Return [X, Y] of the center of cell containing provided text 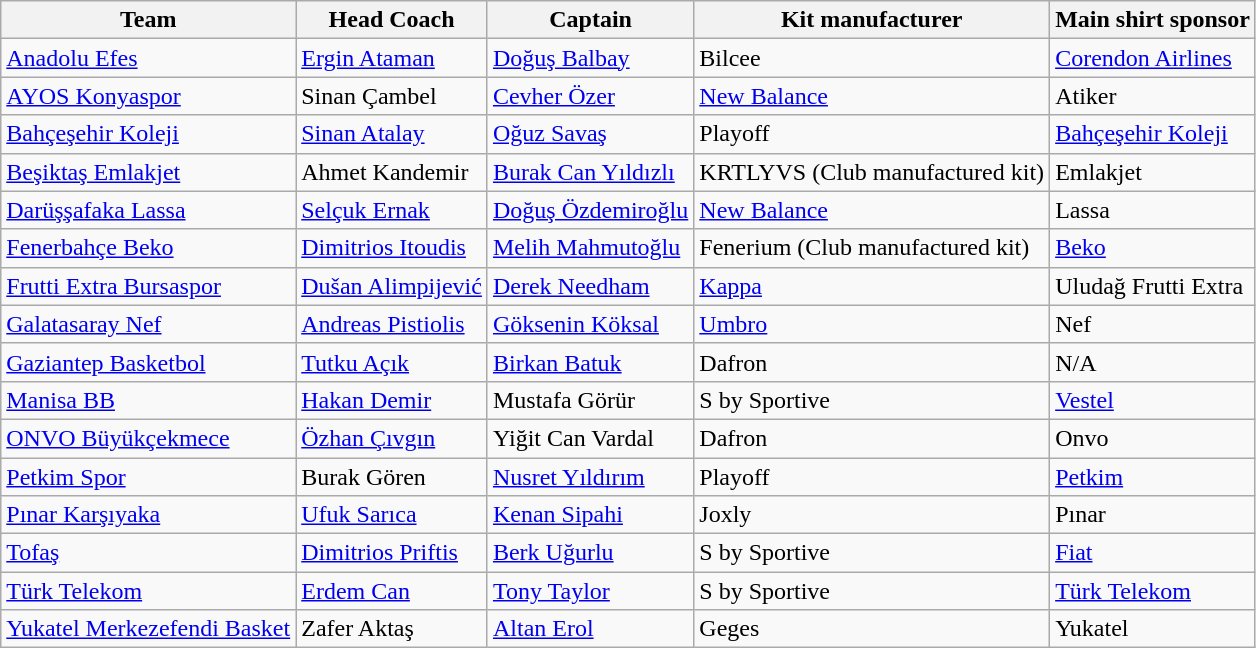
Mustafa Görür [590, 400]
Göksenin Köksal [590, 324]
Birkan Batuk [590, 362]
Kappa [872, 286]
Beşiktaş Emlakjet [148, 172]
Captain [590, 20]
Hakan Demir [392, 400]
Dimitrios Priftis [392, 553]
Ufuk Sarıca [392, 515]
Oğuz Savaş [590, 134]
ONVO Büyükçekmece [148, 438]
Anadolu Efes [148, 58]
Main shirt sponsor [1153, 20]
Melih Mahmutoğlu [590, 248]
Cevher Özer [590, 96]
Joxly [872, 515]
Head Coach [392, 20]
Burak Gören [392, 477]
Darüşşafaka Lassa [148, 210]
Tutku Açık [392, 362]
Tofaş [148, 553]
Team [148, 20]
Ergin Ataman [392, 58]
Beko [1153, 248]
Petkim [1153, 477]
Özhan Çıvgın [392, 438]
Corendon Airlines [1153, 58]
Pınar [1153, 515]
Bilcee [872, 58]
Burak Can Yıldızlı [590, 172]
Nusret Yıldırım [590, 477]
Petkim Spor [148, 477]
Sinan Atalay [392, 134]
Yiğit Can Vardal [590, 438]
Ahmet Kandemir [392, 172]
Pınar Karşıyaka [148, 515]
Umbro [872, 324]
Geges [872, 629]
Emlakjet [1153, 172]
Berk Uğurlu [590, 553]
Uludağ Frutti Extra [1153, 286]
Zafer Aktaş [392, 629]
Andreas Pistiolis [392, 324]
Atiker [1153, 96]
AYOS Konyaspor [148, 96]
Kit manufacturer [872, 20]
Manisa BB [148, 400]
Altan Erol [590, 629]
Tony Taylor [590, 591]
Nef [1153, 324]
Galatasaray Nef [148, 324]
Derek Needham [590, 286]
Doğuş Balbay [590, 58]
Erdem Can [392, 591]
Frutti Extra Bursaspor [148, 286]
Onvo [1153, 438]
Dimitrios Itoudis [392, 248]
Kenan Sipahi [590, 515]
KRTLYVS (Club manufactured kit) [872, 172]
Fenerium (Club manufactured kit) [872, 248]
Yukatel [1153, 629]
Dušan Alimpijević [392, 286]
Selçuk Ernak [392, 210]
N/A [1153, 362]
Vestel [1153, 400]
Sinan Çambel [392, 96]
Yukatel Merkezefendi Basket [148, 629]
Fenerbahçe Beko [148, 248]
Doğuş Özdemiroğlu [590, 210]
Gaziantep Basketbol [148, 362]
Lassa [1153, 210]
Fiat [1153, 553]
